From the cell containing the given text, extract its center point as (x, y) coordinate. 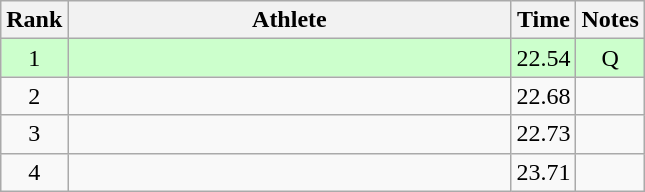
2 (34, 96)
22.68 (544, 96)
Rank (34, 20)
1 (34, 58)
Q (610, 58)
Athlete (290, 20)
4 (34, 172)
3 (34, 134)
22.54 (544, 58)
22.73 (544, 134)
Time (544, 20)
23.71 (544, 172)
Notes (610, 20)
